Pinpoint the cell where the given text exists, returning its [x, y] midpoint coordinate. 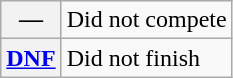
Did not compete [146, 20]
DNF [31, 58]
— [31, 20]
Did not finish [146, 58]
